Locate the cell with the specified text and output its [x, y] center coordinate. 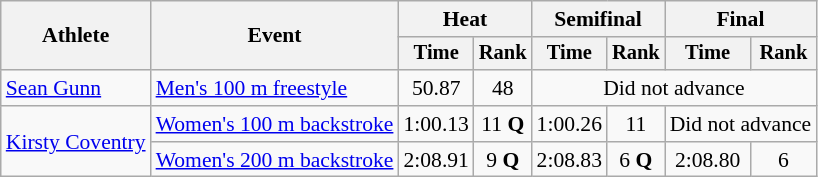
11 [636, 124]
Semifinal [598, 19]
Final [741, 19]
1:00.13 [436, 124]
Event [275, 36]
Sean Gunn [76, 88]
48 [503, 88]
Heat [464, 19]
Kirsty Coventry [76, 142]
1:00.26 [570, 124]
Women's 100 m backstroke [275, 124]
Athlete [76, 36]
11 Q [503, 124]
Men's 100 m freestyle [275, 88]
50.87 [436, 88]
